Return the [X, Y] coordinate for the center point of the cell that contains the specified text.  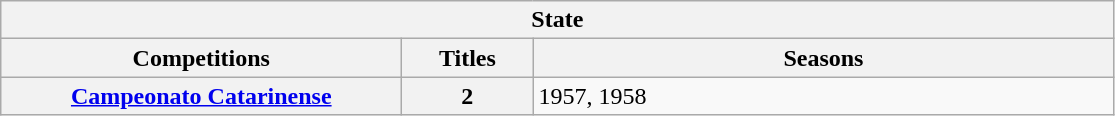
Campeonato Catarinense [202, 96]
1957, 1958 [824, 96]
State [558, 20]
Titles [468, 58]
Competitions [202, 58]
2 [468, 96]
Seasons [824, 58]
